Locate the cell with the specified text and output its [x, y] center coordinate. 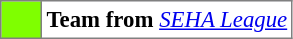
Team from SEHA League [166, 20]
